Find where the given text appears and provide that cell's center as (X, Y) coordinate. 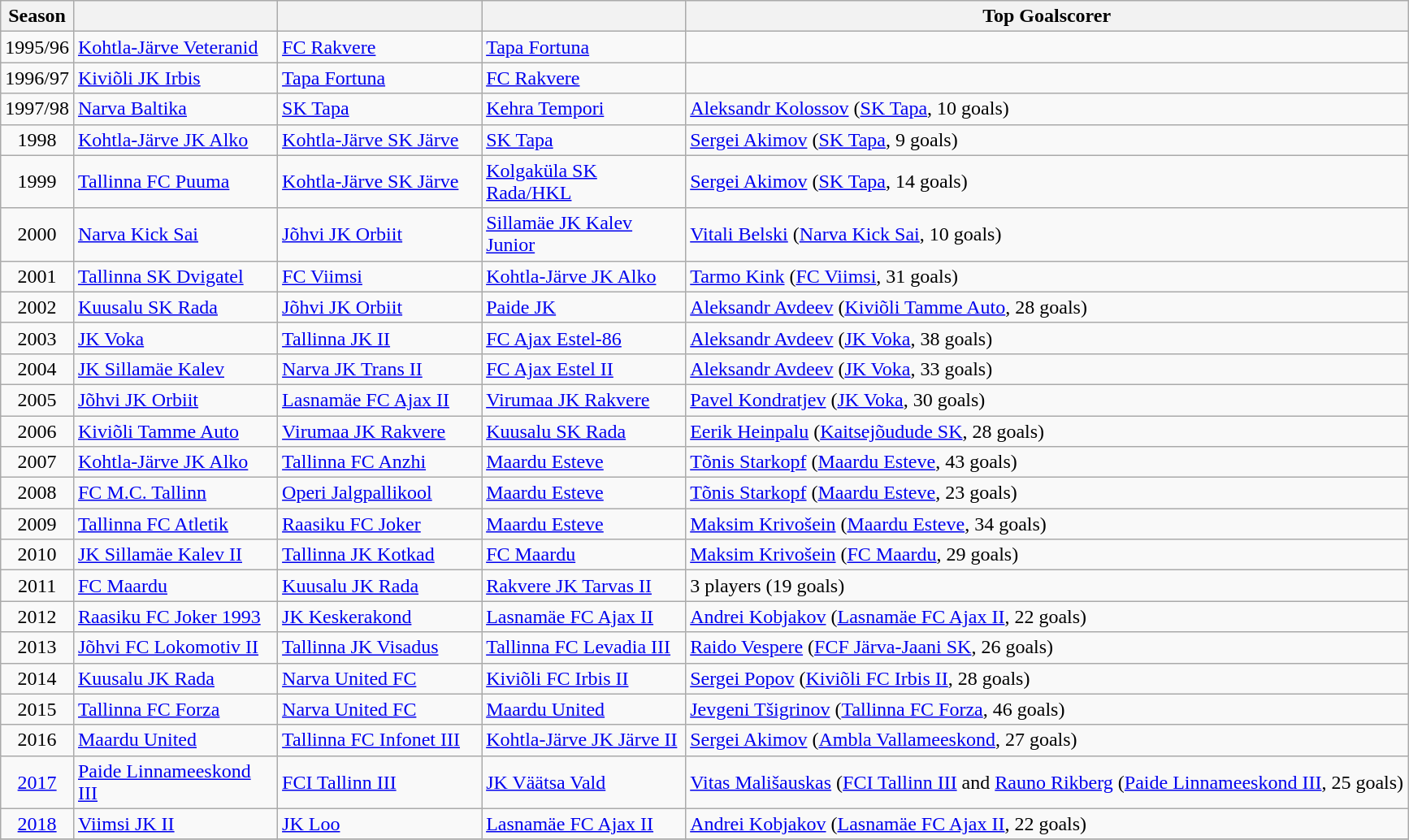
2011 (37, 586)
Jevgeni Tšigrinov (Tallinna FC Forza, 46 goals) (1047, 709)
Aleksandr Avdeev (Kiviõli Tamme Auto, 28 goals) (1047, 307)
Tallinna JK Visadus (380, 647)
Sergei Akimov (SK Tapa, 9 goals) (1047, 140)
2013 (37, 647)
FC Ajax Estel-86 (583, 338)
Vitas Mališauskas (FCI Tallinn III and Rauno Rikberg (Paide Linnameeskond III, 25 goals) (1047, 782)
Tõnis Starkopf (Maardu Esteve, 23 goals) (1047, 493)
1995/96 (37, 47)
JK Loo (380, 824)
1999 (37, 182)
Kohtla-Järve JK Järve II (583, 740)
Narva Kick Sai (176, 234)
Aleksandr Avdeev (JK Voka, 38 goals) (1047, 338)
Aleksandr Avdeev (JK Voka, 33 goals) (1047, 369)
1996/97 (37, 78)
Maksim Krivošein (FC Maardu, 29 goals) (1047, 555)
Sillamäe JK Kalev Junior (583, 234)
JK Sillamäe Kalev (176, 369)
Raasiku FC Joker (380, 524)
2007 (37, 462)
Kohtla-Järve Veteranid (176, 47)
Pavel Kondratjev (JK Voka, 30 goals) (1047, 400)
Tallinna FC Levadia III (583, 647)
Tallinna FC Anzhi (380, 462)
JK Väätsa Vald (583, 782)
Raido Vespere (FCF Järva-Jaani SK, 26 goals) (1047, 647)
Vitali Belski (Narva Kick Sai, 10 goals) (1047, 234)
2012 (37, 617)
Tallinna JK II (380, 338)
2002 (37, 307)
Rakvere JK Tarvas II (583, 586)
2014 (37, 678)
JK Sillamäe Kalev II (176, 555)
Tallinna FC Atletik (176, 524)
Kiviõli Tamme Auto (176, 431)
Season (37, 16)
FC Viimsi (380, 276)
Top Goalscorer (1047, 16)
Paide JK (583, 307)
2015 (37, 709)
3 players (19 goals) (1047, 586)
Tallinna SK Dvigatel (176, 276)
Tarmo Kink (FC Viimsi, 31 goals) (1047, 276)
2001 (37, 276)
Operi Jalgpallikool (380, 493)
Sergei Popov (Kiviõli FC Irbis II, 28 goals) (1047, 678)
Paide Linnameeskond III (176, 782)
2009 (37, 524)
Tõnis Starkopf (Maardu Esteve, 43 goals) (1047, 462)
1997/98 (37, 109)
Viimsi JK II (176, 824)
Aleksandr Kolossov (SK Tapa, 10 goals) (1047, 109)
Tallinna FC Infonet III (380, 740)
Kolgaküla SK Rada/HKL (583, 182)
Sergei Akimov (Ambla Vallameeskond, 27 goals) (1047, 740)
2016 (37, 740)
2003 (37, 338)
Kiviõli JK Irbis (176, 78)
2017 (37, 782)
Sergei Akimov (SK Tapa, 14 goals) (1047, 182)
2008 (37, 493)
2005 (37, 400)
2006 (37, 431)
2000 (37, 234)
Jõhvi FC Lokomotiv II (176, 647)
FC Ajax Estel II (583, 369)
Raasiku FC Joker 1993 (176, 617)
Tallinna JK Kotkad (380, 555)
2004 (37, 369)
Kiviõli FC Irbis II (583, 678)
1998 (37, 140)
JK Keskerakond (380, 617)
JK Voka (176, 338)
Maksim Krivošein (Maardu Esteve, 34 goals) (1047, 524)
2018 (37, 824)
2010 (37, 555)
Narva Baltika (176, 109)
Kehra Tempori (583, 109)
Narva JK Trans II (380, 369)
Tallinna FC Puuma (176, 182)
Eerik Heinpalu (Kaitsejõudude SK, 28 goals) (1047, 431)
Tallinna FC Forza (176, 709)
FC M.C. Tallinn (176, 493)
FCI Tallinn III (380, 782)
